Identify which cell holds the provided text, then report its (x, y) central coordinate. 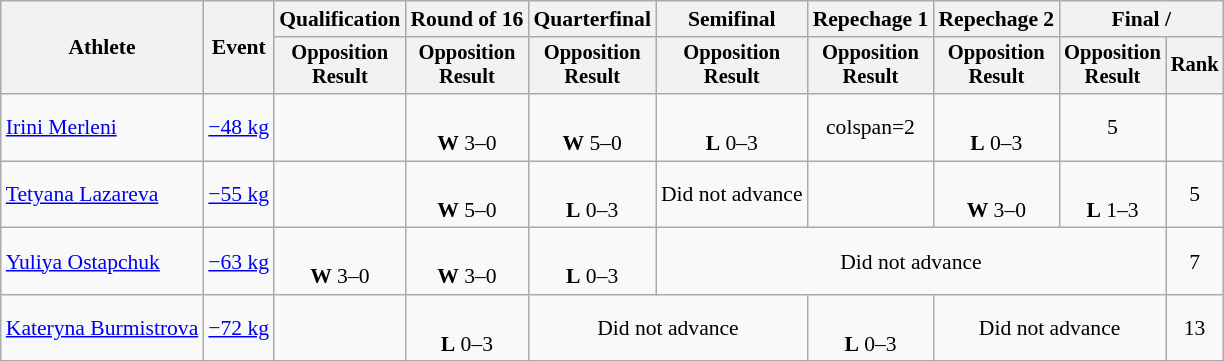
7 (1195, 262)
Qualification (340, 19)
−55 kg (238, 194)
L 1–3 (1112, 194)
Repechage 1 (871, 19)
Kateryna Burmistrova (102, 328)
Irini Merleni (102, 128)
−48 kg (238, 128)
Repechage 2 (996, 19)
Final / (1141, 19)
colspan=2 (871, 128)
Athlete (102, 48)
13 (1195, 328)
Event (238, 48)
Yuliya Ostapchuk (102, 262)
−72 kg (238, 328)
Semifinal (732, 19)
Rank (1195, 66)
Round of 16 (466, 19)
Quarterfinal (592, 19)
−63 kg (238, 262)
Tetyana Lazareva (102, 194)
